Return the (X, Y) coordinate for the center point of the cell that contains the specified text.  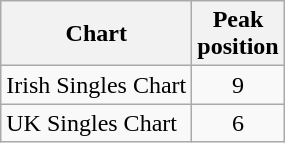
Peakposition (238, 34)
9 (238, 85)
UK Singles Chart (96, 123)
Chart (96, 34)
Irish Singles Chart (96, 85)
6 (238, 123)
